Find where the given text appears and provide that cell's center as (X, Y) coordinate. 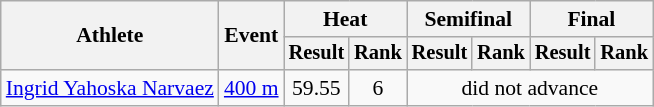
59.55 (317, 88)
Event (252, 36)
Heat (346, 19)
Semifinal (468, 19)
6 (378, 88)
did not advance (530, 88)
400 m (252, 88)
Athlete (110, 36)
Ingrid Yahoska Narvaez (110, 88)
Final (592, 19)
